Determine the (x, y) coordinate at the center of the cell enclosing the given text.  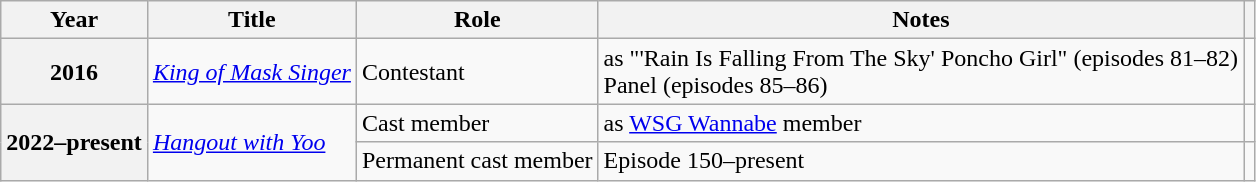
Title (252, 20)
2022–present (74, 142)
Notes (920, 20)
King of Mask Singer (252, 72)
Permanent cast member (477, 161)
Hangout with Yoo (252, 142)
Episode 150–present (920, 161)
Cast member (477, 123)
2016 (74, 72)
as WSG Wannabe member (920, 123)
Role (477, 20)
Year (74, 20)
as "'Rain Is Falling From The Sky' Poncho Girl" (episodes 81–82)Panel (episodes 85–86) (920, 72)
Contestant (477, 72)
